Return the (X, Y) coordinate for the center point of the cell that contains the specified text.  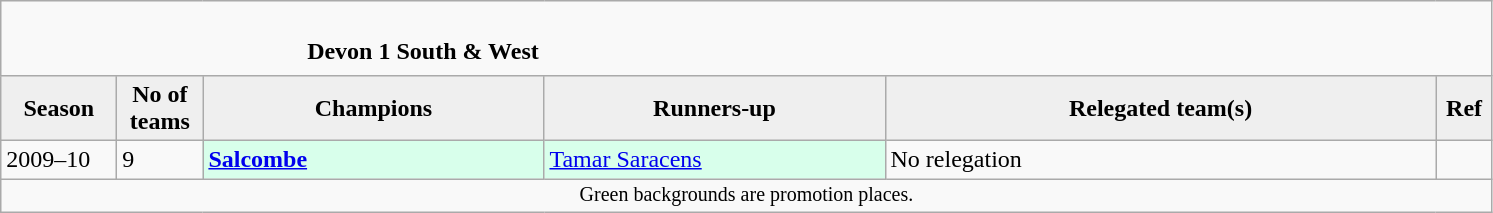
Salcombe (374, 159)
No relegation (1160, 159)
Tamar Saracens (714, 159)
9 (160, 159)
Ref (1464, 108)
Season (59, 108)
2009–10 (59, 159)
No of teams (160, 108)
Runners-up (714, 108)
Green backgrounds are promotion places. (746, 194)
Relegated team(s) (1160, 108)
Champions (374, 108)
